Extract the (x, y) coordinate from the center of the cell holding the provided text.  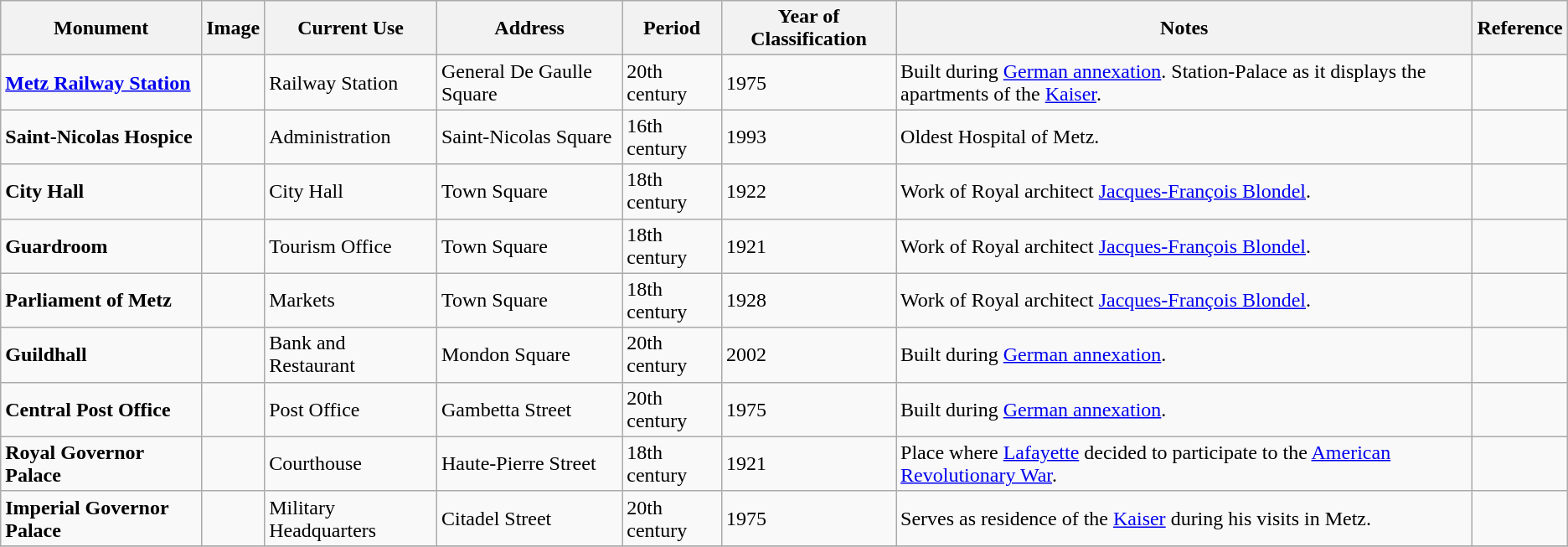
1928 (808, 300)
Post Office (351, 409)
Metz Railway Station (101, 82)
Military Headquarters (351, 518)
Citadel Street (529, 518)
1922 (808, 191)
Mondon Square (529, 355)
Bank and Restaurant (351, 355)
Haute-Pierre Street (529, 464)
Parliament of Metz (101, 300)
Image (233, 28)
1993 (808, 137)
Address (529, 28)
Central Post Office (101, 409)
Saint-Nicolas Hospice (101, 137)
Period (672, 28)
Saint-Nicolas Square (529, 137)
Administration (351, 137)
Gambetta Street (529, 409)
Year of Classification (808, 28)
Railway Station (351, 82)
Current Use (351, 28)
Notes (1184, 28)
Tourism Office (351, 246)
Place where Lafayette decided to participate to the American Revolutionary War. (1184, 464)
Oldest Hospital of Metz. (1184, 137)
Royal Governor Palace (101, 464)
Imperial Governor Palace (101, 518)
Serves as residence of the Kaiser during his visits in Metz. (1184, 518)
16th century (672, 137)
Reference (1519, 28)
2002 (808, 355)
Guardroom (101, 246)
Monument (101, 28)
Courthouse (351, 464)
General De Gaulle Square (529, 82)
Markets (351, 300)
Guildhall (101, 355)
Built during German annexation. Station-Palace as it displays the apartments of the Kaiser. (1184, 82)
